Scan for the cell matching the given text and deliver its [X, Y] coordinate at center. 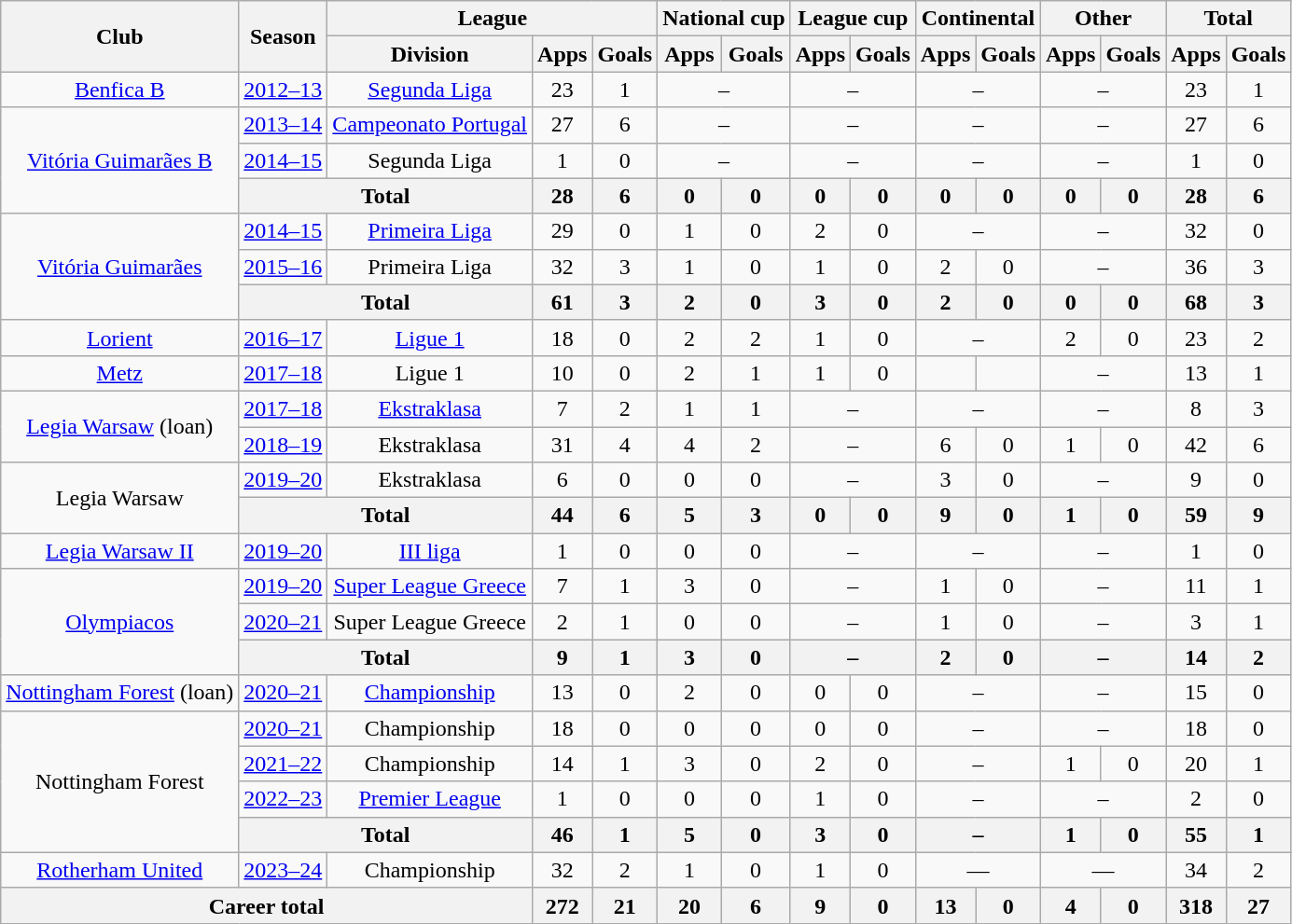
Vitória Guimarães B [119, 160]
10 [563, 373]
Legia Warsaw II [119, 551]
Olympiacos [119, 622]
36 [1196, 267]
Legia Warsaw (loan) [119, 426]
55 [1196, 834]
61 [563, 302]
46 [563, 834]
Rotherham United [119, 870]
31 [563, 445]
Campeonato Portugal [430, 125]
Continental [978, 19]
29 [563, 231]
2023–24 [284, 870]
Vitória Guimarães [119, 267]
59 [1196, 516]
272 [563, 905]
2022–23 [284, 799]
2015–16 [284, 267]
2018–19 [284, 445]
21 [625, 905]
8 [1196, 408]
2013–14 [284, 125]
Lorient [119, 338]
2021–22 [284, 764]
League [493, 19]
League cup [853, 19]
11 [1196, 586]
III liga [430, 551]
Metz [119, 373]
15 [1196, 693]
2012–13 [284, 90]
Club [119, 36]
68 [1196, 302]
42 [1196, 445]
Nottingham Forest [119, 781]
Career total [267, 905]
Season [284, 36]
Nottingham Forest (loan) [119, 693]
44 [563, 516]
Legia Warsaw [119, 498]
Division [430, 54]
Benfica B [119, 90]
National cup [724, 19]
Premier League [430, 799]
Other [1104, 19]
2016–17 [284, 338]
318 [1196, 905]
34 [1196, 870]
